Provide the (x, y) coordinate of the cell's center where the given text is located.  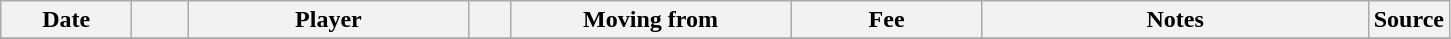
Notes (1175, 20)
Source (1408, 20)
Moving from (650, 20)
Date (66, 20)
Fee (886, 20)
Player (328, 20)
